Output the [X, Y] coordinate of the center of the cell containing the given text.  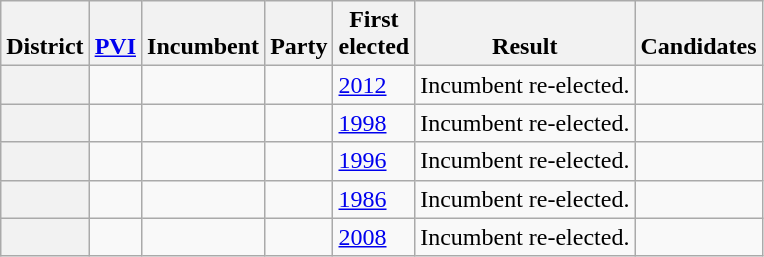
2012 [374, 85]
1996 [374, 161]
1998 [374, 123]
Candidates [698, 34]
Party [299, 34]
Firstelected [374, 34]
Result [525, 34]
1986 [374, 199]
PVI [115, 34]
2008 [374, 237]
District [45, 34]
Incumbent [204, 34]
